Output the [x, y] coordinate of the center of the cell containing the given text.  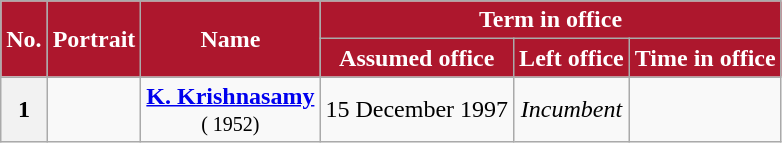
Portrait [94, 39]
Assumed office [417, 58]
No. [24, 39]
K. Krishnasamy( 1952) [230, 110]
15 December 1997 [417, 110]
1 [24, 110]
Incumbent [572, 110]
Name [230, 39]
Left office [572, 58]
Time in office [705, 58]
Term in office [550, 20]
